Extract the (X, Y) coordinate from the center of the cell holding the provided text.  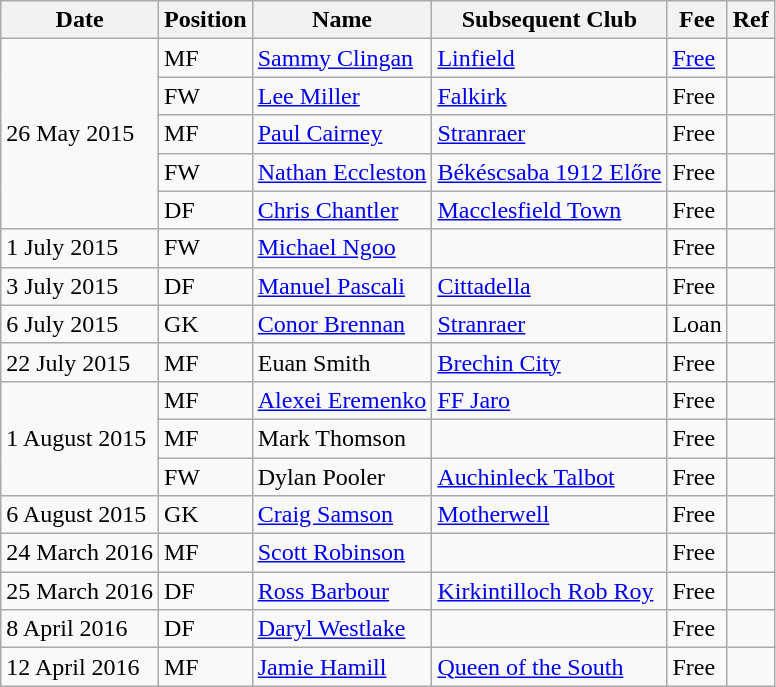
Lee Miller (342, 96)
Jamie Hamill (342, 667)
Queen of the South (550, 667)
Sammy Clingan (342, 58)
1 August 2015 (80, 438)
FF Jaro (550, 400)
Auchinleck Talbot (550, 477)
Craig Samson (342, 515)
Fee (697, 20)
Name (342, 20)
Manuel Pascali (342, 286)
Loan (697, 324)
6 August 2015 (80, 515)
Békéscsaba 1912 Előre (550, 172)
8 April 2016 (80, 629)
1 July 2015 (80, 248)
6 July 2015 (80, 324)
Chris Chantler (342, 210)
Position (205, 20)
Kirkintilloch Rob Roy (550, 591)
12 April 2016 (80, 667)
Scott Robinson (342, 553)
Brechin City (550, 362)
22 July 2015 (80, 362)
Alexei Eremenko (342, 400)
Ref (750, 20)
24 March 2016 (80, 553)
Mark Thomson (342, 438)
Nathan Eccleston (342, 172)
Paul Cairney (342, 134)
Dylan Pooler (342, 477)
25 March 2016 (80, 591)
3 July 2015 (80, 286)
Falkirk (550, 96)
Ross Barbour (342, 591)
Michael Ngoo (342, 248)
Daryl Westlake (342, 629)
Cittadella (550, 286)
26 May 2015 (80, 134)
Motherwell (550, 515)
Linfield (550, 58)
Euan Smith (342, 362)
Macclesfield Town (550, 210)
Date (80, 20)
Subsequent Club (550, 20)
Conor Brennan (342, 324)
